Provide the (X, Y) coordinate of the cell's center where the given text is located.  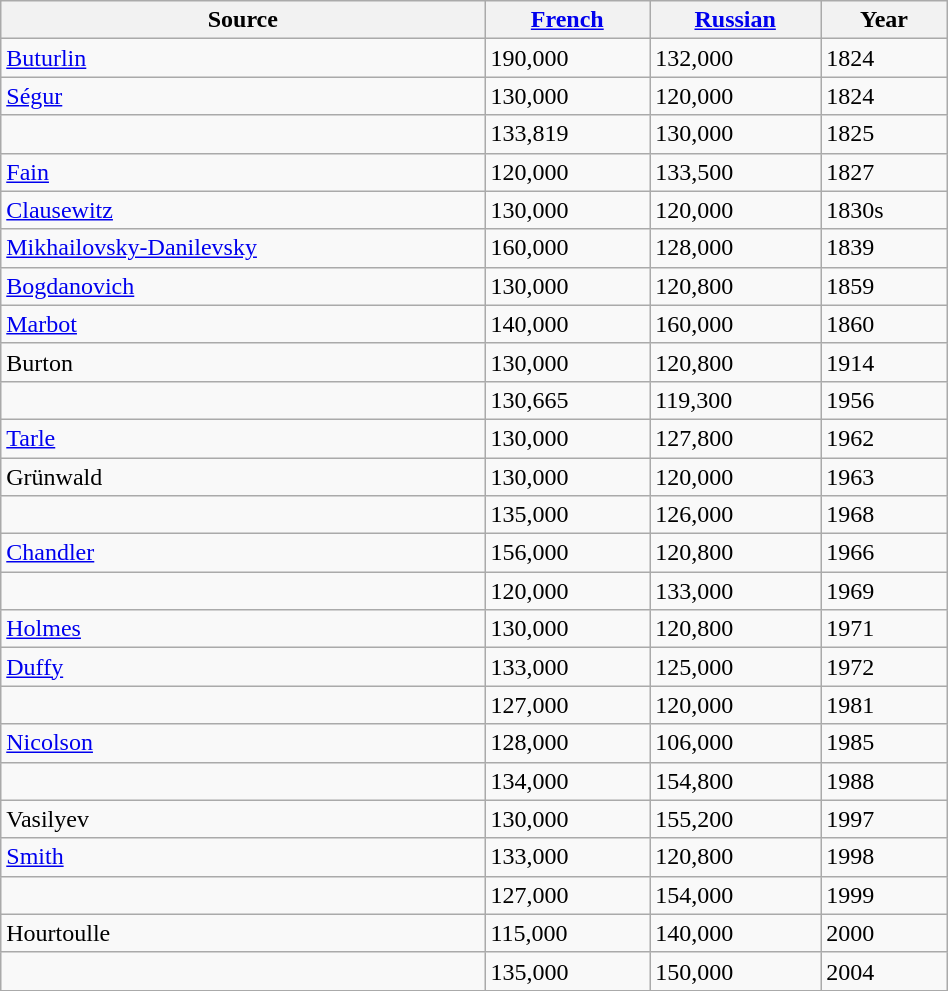
1971 (884, 629)
150,000 (736, 971)
1988 (884, 781)
Russian (736, 20)
133,500 (736, 172)
1966 (884, 553)
Source (243, 20)
115,000 (568, 933)
1830s (884, 210)
Smith (243, 857)
Nicolson (243, 743)
Chandler (243, 553)
190,000 (568, 58)
1981 (884, 705)
127,800 (736, 438)
1972 (884, 667)
Vasilyev (243, 819)
Marbot (243, 324)
1962 (884, 438)
1963 (884, 477)
Duffy (243, 667)
Holmes (243, 629)
1997 (884, 819)
106,000 (736, 743)
1998 (884, 857)
Mikhailovsky-Danilevsky (243, 248)
154,000 (736, 895)
2004 (884, 971)
Ségur (243, 96)
125,000 (736, 667)
French (568, 20)
155,200 (736, 819)
1968 (884, 515)
156,000 (568, 553)
1860 (884, 324)
134,000 (568, 781)
Buturlin (243, 58)
1839 (884, 248)
Hourtoulle (243, 933)
1969 (884, 591)
1985 (884, 743)
Year (884, 20)
1825 (884, 134)
154,800 (736, 781)
Fain (243, 172)
119,300 (736, 400)
1956 (884, 400)
Burton (243, 362)
126,000 (736, 515)
Grünwald (243, 477)
1999 (884, 895)
2000 (884, 933)
130,665 (568, 400)
Bogdanovich (243, 286)
Tarle (243, 438)
133,819 (568, 134)
132,000 (736, 58)
1914 (884, 362)
Clausewitz (243, 210)
1827 (884, 172)
1859 (884, 286)
